From the cell containing the given text, extract its center point as [x, y] coordinate. 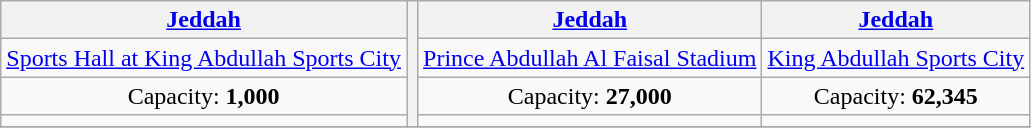
Prince Abdullah Al Faisal Stadium [590, 58]
King Abdullah Sports City [896, 58]
Capacity: 1,000 [204, 96]
Capacity: 27,000 [590, 96]
Sports Hall at King Abdullah Sports City [204, 58]
Capacity: 62,345 [896, 96]
